Provide the [x, y] coordinate of the cell's center where the given text is located.  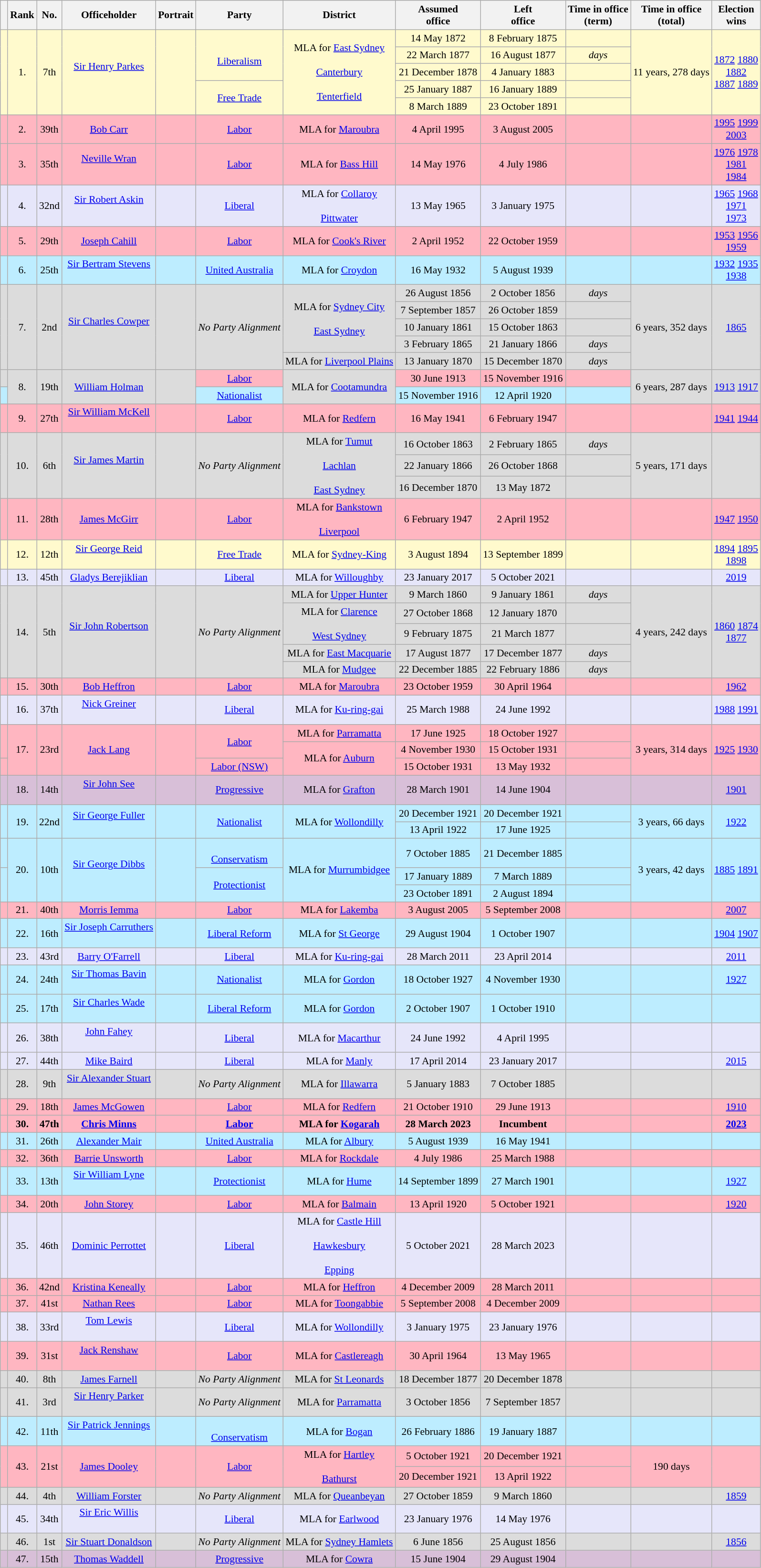
6 June 1856 [438, 1542]
Sir Henry Parker [109, 1402]
9 February 1875 [438, 633]
4 years, 242 days [671, 633]
2007 [736, 910]
Neville Wran [109, 165]
Gladys Berejiklian [109, 578]
2019 [736, 578]
13 September 1899 [523, 554]
26th [50, 1141]
11th [50, 1431]
James McGowen [109, 1107]
8th [50, 1379]
11. [22, 519]
MLA for Albury [339, 1141]
3. [22, 165]
Sir Patrick Jennings [109, 1431]
4th [50, 1496]
Leftoffice [523, 15]
MLA for St Leonards [339, 1379]
42. [22, 1431]
42nd [50, 1287]
2023 [736, 1124]
1947 1950 [736, 519]
Time in office(term) [598, 15]
29th [50, 241]
1995 19992003 [736, 129]
47th [50, 1124]
4. [22, 206]
1894 18951898 [736, 554]
MLA for Toongabbie [339, 1304]
10th [50, 870]
Sir Alexander Stuart [109, 1084]
4 January 1883 [523, 73]
27. [22, 1061]
1932 19351938 [736, 270]
21st [50, 1466]
21 October 1910 [438, 1107]
Assumedoffice [438, 15]
1 October 1907 [523, 933]
3 August 1894 [438, 554]
Barrie Unsworth [109, 1158]
MLA for HartleyBathurst [339, 1466]
39. [22, 1356]
MLA for Mudgee [339, 670]
19. [22, 821]
13 April 1920 [438, 1205]
22 December 1885 [438, 670]
40th [50, 910]
1920 [736, 1205]
MLA for CollaroyPittwater [339, 206]
Kristina Keneally [109, 1287]
16 October 1863 [438, 444]
33. [22, 1181]
Jack Renshaw [109, 1356]
3 years, 42 days [671, 870]
1922 [736, 821]
13 May 1932 [523, 767]
28 March 1901 [438, 790]
6 years, 287 days [671, 386]
10. [22, 466]
38. [22, 1327]
26 August 1856 [438, 293]
1. [22, 72]
MLA for Upper Hunter [339, 595]
MLA for Cootamundra [339, 386]
16th [50, 933]
Sir Henry Parkes [109, 72]
37. [22, 1304]
Dominic Perrottet [109, 1246]
Nick Greiner [109, 710]
Bob Heffron [109, 687]
MLA for Sydney CityEast Sydney [339, 319]
46. [22, 1542]
16 January 1889 [523, 89]
3 years, 66 days [671, 821]
15th [50, 1559]
No. [50, 15]
MLA for Manly [339, 1061]
8 February 1875 [523, 38]
14th [50, 790]
3 years, 314 days [671, 750]
3 February 1865 [438, 344]
MLA for Auburn [339, 758]
MLA for East Macquarie [339, 653]
2011 [736, 956]
Sir George Reid [109, 554]
5. [22, 241]
46th [50, 1246]
MLA for Queanbeyan [339, 1496]
MLA for Balmain [339, 1205]
Jack Lang [109, 750]
MLA for Castlereagh [339, 1356]
38th [50, 1038]
MLA for Kogarah [339, 1124]
1925 1930 [736, 750]
22. [22, 933]
5th [50, 633]
30. [22, 1124]
1856 [736, 1542]
2. [22, 129]
Mike Baird [109, 1061]
16 August 1877 [523, 55]
Liberalism [240, 55]
22 March 1877 [438, 55]
1901 [736, 790]
John Fahey [109, 1038]
MLA for Illawarra [339, 1084]
6. [22, 270]
17 April 2014 [438, 1061]
21 December 1885 [523, 853]
James Dooley [109, 1466]
2 October 1856 [523, 293]
23. [22, 956]
9 January 1861 [523, 595]
Rank [22, 15]
25. [22, 1008]
43. [22, 1466]
14 September 1899 [438, 1181]
29. [22, 1107]
22 October 1959 [523, 241]
Sir Joseph Carruthers [109, 933]
MLA for Sydney Hamlets [339, 1542]
William Holman [109, 386]
16 December 1870 [438, 488]
MLA for Murrumbidgee [339, 870]
1941 1944 [736, 418]
Bob Carr [109, 129]
26. [22, 1038]
2nd [50, 327]
Morris Iemma [109, 910]
27 March 1901 [523, 1181]
17 August 1877 [438, 653]
John Storey [109, 1205]
Sir John Robertson [109, 633]
Sir William Lyne [109, 1181]
Sir James Martin [109, 466]
16. [22, 710]
28. [22, 1084]
35. [22, 1246]
Sir Thomas Bavin [109, 980]
20. [22, 870]
40. [22, 1379]
45th [50, 578]
MLA for TumutLachlanEast Sydney [339, 466]
34. [22, 1205]
MLA for St George [339, 933]
Portrait [176, 15]
13 May 1872 [523, 488]
1988 1991 [736, 710]
20th [50, 1205]
Sir Bertram Stevens [109, 270]
5 years, 171 days [671, 466]
Alexander Mair [109, 1141]
Sir George Fuller [109, 821]
25 January 1887 [438, 89]
17. [22, 750]
12 January 1870 [523, 613]
1885 1891 [736, 870]
Incumbent [523, 1124]
11 years, 278 days [671, 72]
17 January 1889 [438, 876]
MLA for Grafton [339, 790]
44. [22, 1496]
29 June 1913 [523, 1107]
1 October 1910 [523, 1008]
5 January 1883 [438, 1084]
8. [22, 386]
1860 18741877 [736, 633]
Time in office(total) [671, 15]
James McGirr [109, 519]
12th [50, 554]
3rd [50, 1402]
MLA for Bass Hill [339, 165]
37th [50, 710]
1953 19561959 [736, 241]
44th [50, 1061]
MLA for Cook's River [339, 241]
22 February 1886 [523, 670]
33rd [50, 1327]
MLA for Croydon [339, 270]
MLA for Macarthur [339, 1038]
41st [50, 1304]
10 January 1861 [438, 327]
6 years, 352 days [671, 327]
3 October 1856 [438, 1402]
30 June 1913 [438, 378]
13 January 1870 [438, 362]
25 August 1856 [523, 1542]
MLA for Hume [339, 1181]
1976 197819811984 [736, 165]
23 April 2014 [523, 956]
1st [50, 1542]
17th [50, 1008]
45. [22, 1519]
Sir Robert Askin [109, 206]
17 December 1877 [523, 653]
MLA for Cowra [339, 1559]
21. [22, 910]
27 October 1859 [438, 1496]
13. [22, 578]
18th [50, 1107]
1859 [736, 1496]
13th [50, 1181]
14 May 1872 [438, 38]
6th [50, 466]
James Farnell [109, 1379]
32. [22, 1158]
MLA for East SydneyCanterburyTenterfield [339, 72]
Sir Charles Wade [109, 1008]
18 December 1877 [438, 1379]
2 October 1907 [438, 1008]
8 March 1889 [438, 106]
MLA for BankstownLiverpool [339, 519]
MLA for Castle Hill HawkesburyEpping [339, 1246]
31. [22, 1141]
23rd [50, 750]
Electionwins [736, 15]
14. [22, 633]
Nathan Rees [109, 1304]
Barry O'Farrell [109, 956]
1913 1917 [736, 386]
MLA for Lakemba [339, 910]
Labor (NSW) [240, 767]
7 March 1889 [523, 876]
21 December 1878 [438, 73]
30th [50, 687]
2 August 1894 [523, 893]
26 October 1868 [523, 466]
MLA for Earlwood [339, 1519]
18. [22, 790]
15 June 1904 [438, 1559]
District [339, 15]
12. [22, 554]
34th [50, 1519]
32nd [50, 206]
Sir Eric Willis [109, 1519]
25th [50, 270]
Chris Minns [109, 1124]
Sir George Dibbs [109, 870]
MLA for Rockdale [339, 1158]
47. [22, 1559]
14 June 1904 [523, 790]
1904 1907 [736, 933]
15. [22, 687]
12 April 1920 [523, 395]
41. [22, 1402]
MLA for Heffron [339, 1287]
Joseph Cahill [109, 241]
2015 [736, 1061]
27 October 1868 [438, 613]
22 January 1866 [438, 466]
16 May 1932 [438, 270]
Tom Lewis [109, 1327]
Party [240, 15]
Thomas Waddell [109, 1559]
7th [50, 72]
26 February 1886 [438, 1431]
24. [22, 980]
36th [50, 1158]
31st [50, 1356]
Sir Charles Cowper [109, 327]
Sir William McKell [109, 418]
Sir Stuart Donaldson [109, 1542]
2 February 1865 [523, 444]
15 October 1863 [523, 327]
26 October 1859 [523, 311]
20 December 1878 [523, 1379]
21 March 1877 [523, 633]
21 January 1866 [523, 344]
28th [50, 519]
MLA for Liverpool Plains [339, 362]
36. [22, 1287]
1865 [736, 327]
MLA for Willoughby [339, 578]
35th [50, 165]
15 December 1870 [523, 362]
22nd [50, 821]
1962 [736, 687]
Officeholder [109, 15]
190 days [671, 1466]
27th [50, 418]
1965 196819711973 [736, 206]
MLA for ClarenceWest Sydney [339, 624]
24th [50, 980]
1872 188018821887 1889 [736, 72]
23 October 1959 [438, 687]
Sir John See [109, 790]
7. [22, 327]
43rd [50, 956]
1910 [736, 1107]
19 January 1887 [523, 1431]
MLA for Bogan [339, 1431]
William Forster [109, 1496]
MLA for Sydney-King [339, 554]
39th [50, 129]
9th [50, 1084]
19th [50, 386]
9. [22, 418]
